Locate the cell with the specified text and output its (x, y) center coordinate. 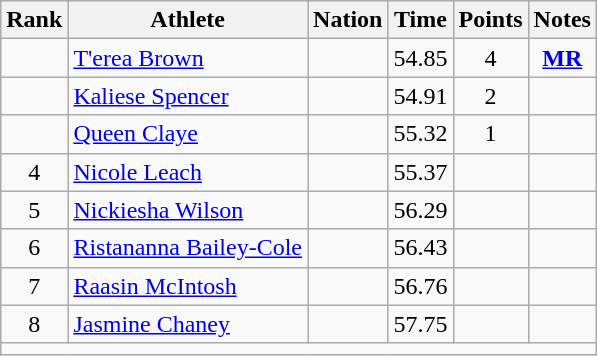
Jasmine Chaney (188, 324)
Nation (348, 20)
56.29 (420, 210)
2 (490, 96)
Kaliese Spencer (188, 96)
54.91 (420, 96)
Time (420, 20)
8 (34, 324)
5 (34, 210)
Nicole Leach (188, 172)
55.32 (420, 134)
56.76 (420, 286)
7 (34, 286)
57.75 (420, 324)
Points (490, 20)
6 (34, 248)
55.37 (420, 172)
Nickiesha Wilson (188, 210)
Queen Claye (188, 134)
Raasin McIntosh (188, 286)
1 (490, 134)
54.85 (420, 58)
56.43 (420, 248)
Rank (34, 20)
Athlete (188, 20)
Notes (562, 20)
T'erea Brown (188, 58)
Ristananna Bailey-Cole (188, 248)
MR (562, 58)
